Find where the given text appears and provide that cell's center as (X, Y) coordinate. 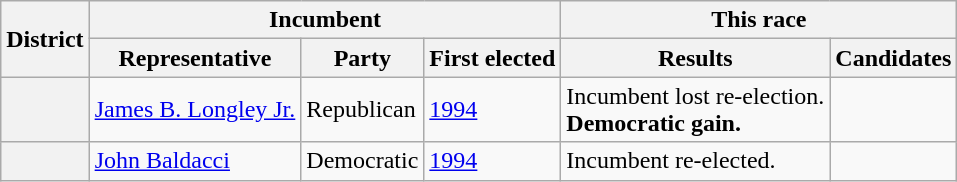
Party (362, 58)
District (45, 39)
This race (759, 20)
Results (696, 58)
Incumbent re-elected. (696, 161)
First elected (492, 58)
Incumbent (325, 20)
Incumbent lost re-election.Democratic gain. (696, 110)
Representative (195, 58)
John Baldacci (195, 161)
Republican (362, 110)
Democratic (362, 161)
Candidates (894, 58)
James B. Longley Jr. (195, 110)
